Return the [x, y] coordinate for the center point of the cell that contains the specified text.  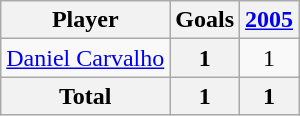
Daniel Carvalho [86, 58]
Total [86, 96]
Player [86, 20]
Goals [205, 20]
2005 [270, 20]
